Detect which cell encompasses the target text, then output its [x, y] center coordinate. 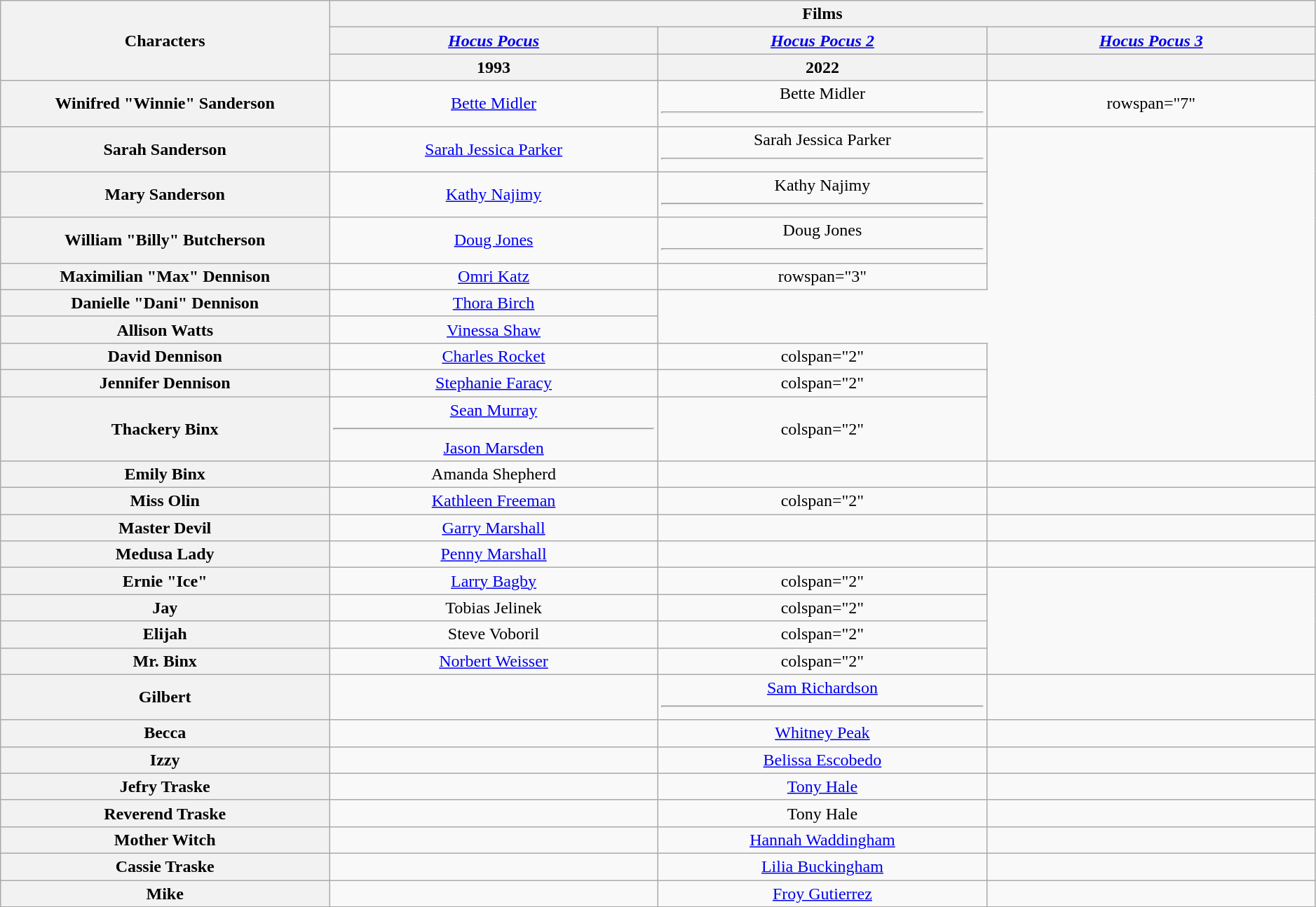
Allison Watts [165, 329]
Mary Sanderson [165, 195]
Emily Binx [165, 475]
Belissa Escobedo [822, 760]
Cassie Traske [165, 866]
Norbert Weisser [494, 661]
Danielle "Dani" Dennison [165, 303]
Mike [165, 894]
rowspan="3" [822, 276]
Sarah Sanderson [165, 149]
Amanda Shepherd [494, 475]
Mr. Binx [165, 661]
Miss Olin [165, 501]
Penny Marshall [494, 554]
Ernie "Ice" [165, 581]
Gilbert [165, 697]
Jennifer Dennison [165, 383]
Characters [165, 41]
Charles Rocket [494, 356]
Vinessa Shaw [494, 329]
Whitney Peak [822, 733]
Elijah [165, 634]
Thackery Binx [165, 429]
Steve Voboril [494, 634]
Films [823, 14]
Winifred "Winnie" Sanderson [165, 104]
Hocus Pocus 2 [822, 41]
David Dennison [165, 356]
1993 [494, 67]
Sam Richardson [822, 697]
Master Devil [165, 528]
Reverend Traske [165, 813]
William "Billy" Butcherson [165, 240]
Larry Bagby [494, 581]
Omri Katz [494, 276]
Becca [165, 733]
Lilia Buckingham [822, 866]
Medusa Lady [165, 554]
Hocus Pocus 3 [1151, 41]
Jay [165, 608]
2022 [822, 67]
Thora Birch [494, 303]
Kathleen Freeman [494, 501]
Sean MurrayJason Marsden [494, 429]
rowspan="7" [1151, 104]
Hocus Pocus [494, 41]
Izzy [165, 760]
Hannah Waddingham [822, 840]
Maximilian "Max" Dennison [165, 276]
Jefry Traske [165, 786]
Mother Witch [165, 840]
Tobias Jelinek [494, 608]
Froy Gutierrez [822, 894]
Stephanie Faracy [494, 383]
Garry Marshall [494, 528]
